Output the (x, y) coordinate of the center of the cell containing the given text.  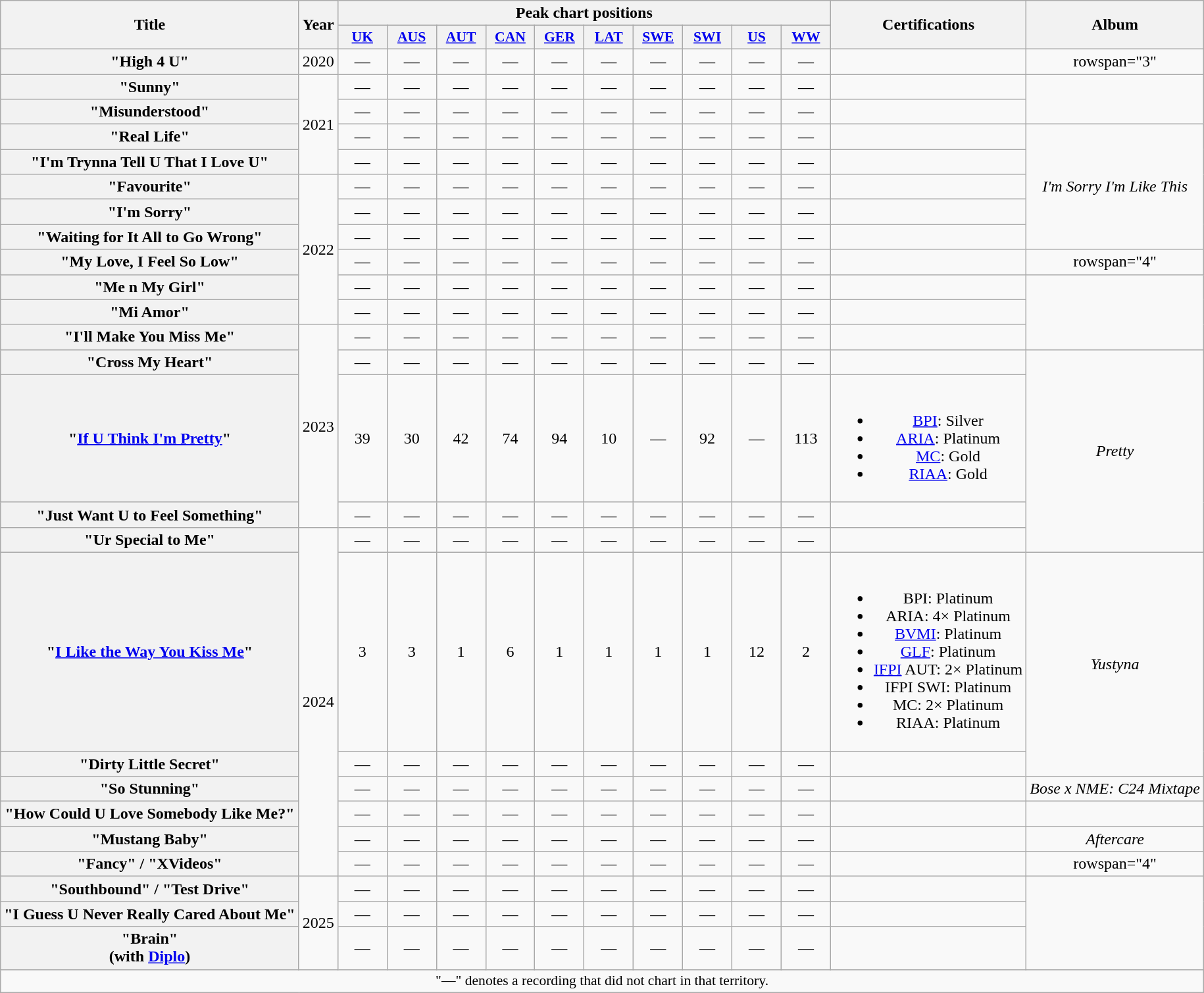
I'm Sorry I'm Like This (1115, 187)
"Mi Amor" (150, 312)
"Dirty Little Secret" (150, 764)
"Cross My Heart" (150, 362)
"—" denotes a recording that did not chart in that territory. (603, 981)
"Waiting for It All to Go Wrong" (150, 237)
SWI (708, 38)
6 (511, 651)
Pretty (1115, 451)
Title (150, 25)
"If U Think I'm Pretty" (150, 438)
"Me n My Girl" (150, 287)
AUT (461, 38)
2023 (318, 426)
94 (559, 438)
WW (805, 38)
"My Love, I Feel So Low" (150, 262)
12 (757, 651)
2024 (318, 701)
113 (805, 438)
"I Like the Way You Kiss Me" (150, 651)
"Real Life" (150, 137)
Bose x NME: C24 Mixtape (1115, 789)
"Brain"(with Diplo) (150, 948)
"Just Want U to Feel Something" (150, 515)
Album (1115, 25)
CAN (511, 38)
Yustyna (1115, 664)
2025 (318, 923)
Aftercare (1115, 839)
"I'm Sorry" (150, 212)
"Misunderstood" (150, 112)
GER (559, 38)
"Fancy" / "XVideos" (150, 864)
"Mustang Baby" (150, 839)
UK (362, 38)
92 (708, 438)
rowspan="3" (1115, 61)
LAT (609, 38)
"Southbound" / "Test Drive" (150, 889)
39 (362, 438)
BPI: PlatinumARIA: 4× PlatinumBVMI: PlatinumGLF: PlatinumIFPI AUT: 2× PlatinumIFPI SWI: PlatinumMC: 2× PlatinumRIAA: Platinum (928, 651)
Certifications (928, 25)
"I Guess U Never Really Cared About Me" (150, 914)
74 (511, 438)
"Sunny" (150, 86)
"Ur Special to Me" (150, 540)
US (757, 38)
"I'm Trynna Tell U That I Love U" (150, 162)
2 (805, 651)
BPI: SilverARIA: PlatinumMC: GoldRIAA: Gold (928, 438)
"Favourite" (150, 187)
AUS (412, 38)
30 (412, 438)
"So Stunning" (150, 789)
2020 (318, 61)
Peak chart positions (584, 13)
"High 4 U" (150, 61)
2022 (318, 249)
Year (318, 25)
2021 (318, 124)
"How Could U Love Somebody Like Me?" (150, 814)
SWE (658, 38)
10 (609, 438)
"I'll Make You Miss Me" (150, 337)
42 (461, 438)
